Scan for the cell matching the given text and deliver its [x, y] coordinate at center. 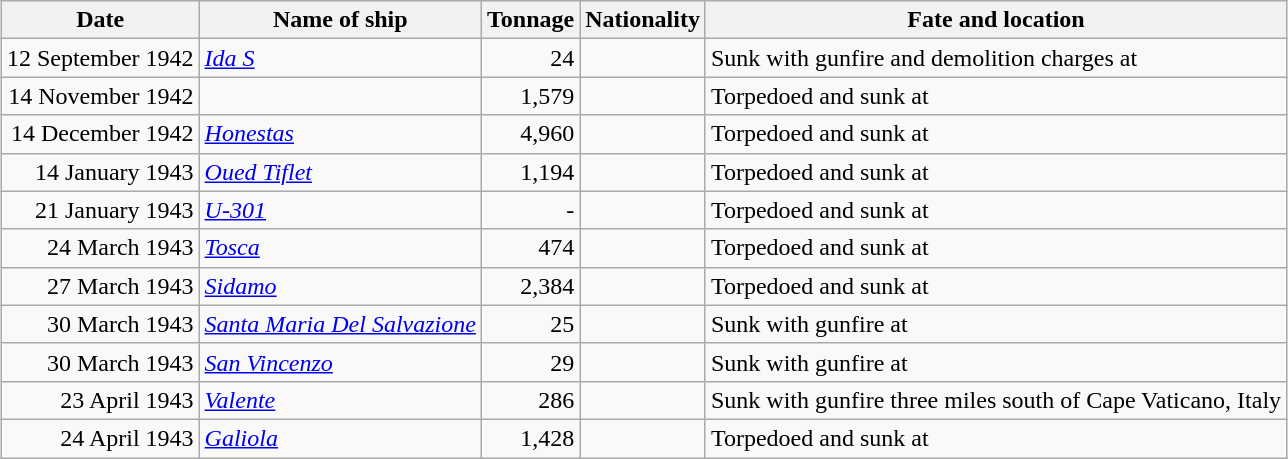
Name of ship [340, 20]
Tosca [340, 248]
Date [100, 20]
Ida S [340, 58]
474 [530, 248]
Tonnage [530, 20]
Nationality [643, 20]
Sunk with gunfire and demolition charges at [996, 58]
27 March 1943 [100, 286]
- [530, 210]
1,579 [530, 96]
24 April 1943 [100, 438]
23 April 1943 [100, 400]
1,194 [530, 172]
14 November 1942 [100, 96]
Fate and location [996, 20]
Honestas [340, 134]
24 March 1943 [100, 248]
24 [530, 58]
2,384 [530, 286]
1,428 [530, 438]
U-301 [340, 210]
286 [530, 400]
25 [530, 324]
Oued Tiflet [340, 172]
14 December 1942 [100, 134]
4,960 [530, 134]
12 September 1942 [100, 58]
29 [530, 362]
21 January 1943 [100, 210]
San Vincenzo [340, 362]
Galiola [340, 438]
Sidamo [340, 286]
14 January 1943 [100, 172]
Valente [340, 400]
Sunk with gunfire three miles south of Cape Vaticano, Italy [996, 400]
Santa Maria Del Salvazione [340, 324]
